Find where the given text appears and provide that cell's center as [X, Y] coordinate. 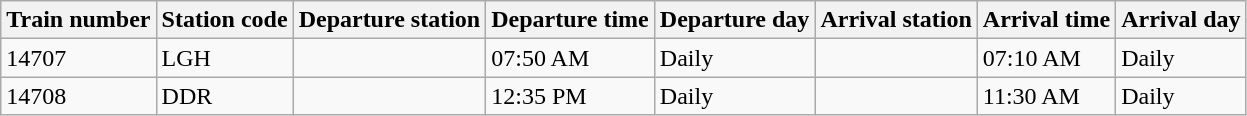
12:35 PM [570, 96]
Train number [78, 20]
Departure station [390, 20]
07:50 AM [570, 58]
14707 [78, 58]
DDR [224, 96]
Departure time [570, 20]
11:30 AM [1046, 96]
Departure day [734, 20]
Arrival time [1046, 20]
Arrival station [896, 20]
07:10 AM [1046, 58]
LGH [224, 58]
Arrival day [1181, 20]
14708 [78, 96]
Station code [224, 20]
